Detect which cell encompasses the target text, then output its [X, Y] center coordinate. 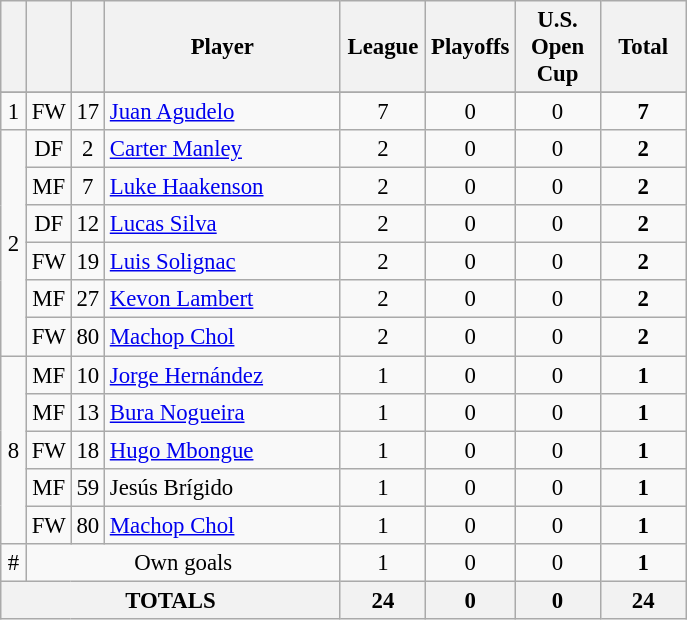
Player [222, 47]
8 [14, 450]
27 [88, 299]
Total [643, 47]
Jesús Brígido [222, 487]
League [383, 47]
Hugo Mbongue [222, 450]
TOTALS [170, 600]
59 [88, 487]
Lucas Silva [222, 224]
Luke Haakenson [222, 187]
Carter Manley [222, 149]
19 [88, 262]
Juan Agudelo [222, 112]
Playoffs [470, 47]
Kevon Lambert [222, 299]
Luis Solignac [222, 262]
# [14, 563]
12 [88, 224]
Own goals [183, 563]
17 [88, 112]
U.S. Open Cup [558, 47]
10 [88, 375]
18 [88, 450]
13 [88, 412]
Bura Nogueira [222, 412]
Jorge Hernández [222, 375]
